For the text-containing cell, return its midpoint in [X, Y] coordinate format. 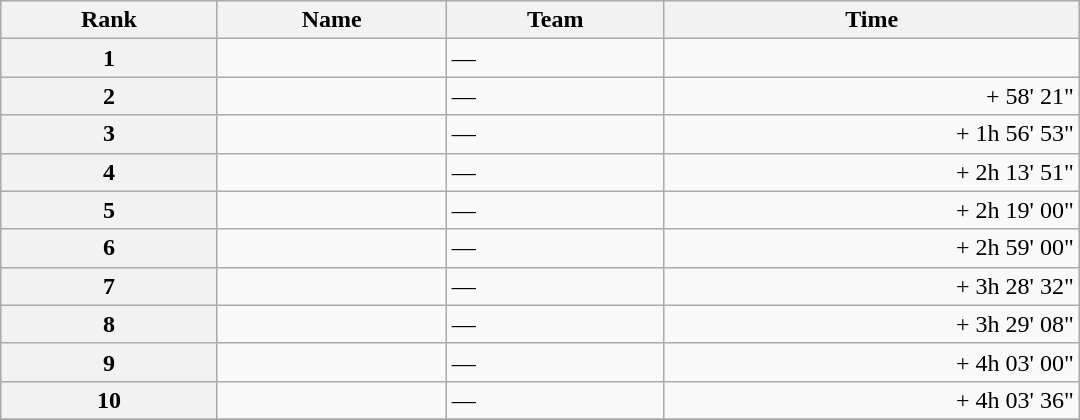
+ 2h 59' 00" [872, 248]
Name [332, 20]
8 [109, 324]
+ 3h 28' 32" [872, 286]
10 [109, 400]
+ 2h 13' 51" [872, 172]
+ 1h 56' 53" [872, 134]
1 [109, 58]
3 [109, 134]
+ 4h 03' 36" [872, 400]
+ 58' 21" [872, 96]
Time [872, 20]
+ 2h 19' 00" [872, 210]
Rank [109, 20]
2 [109, 96]
4 [109, 172]
7 [109, 286]
Team [555, 20]
6 [109, 248]
+ 4h 03' 00" [872, 362]
+ 3h 29' 08" [872, 324]
5 [109, 210]
9 [109, 362]
